Identify which cell holds the provided text, then report its (X, Y) central coordinate. 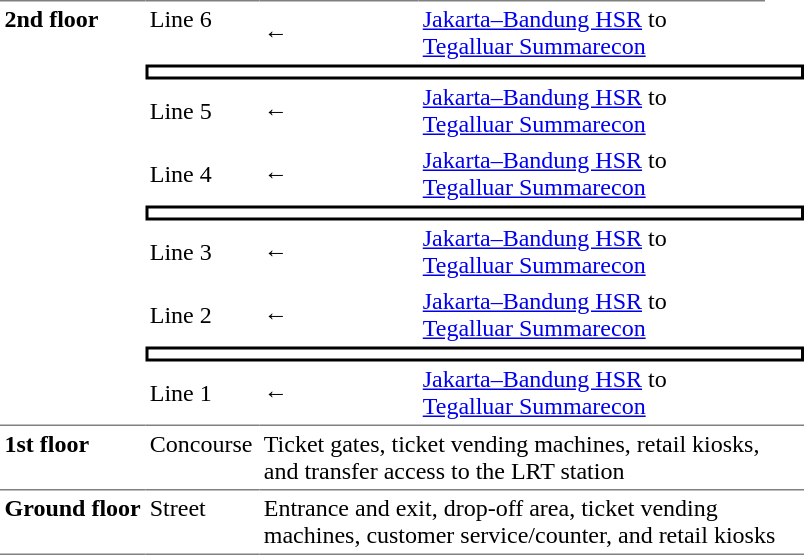
1st floor (72, 457)
Line 1 (202, 394)
Concourse (202, 457)
Line 2 (202, 316)
Line 4 (202, 174)
Line 3 (202, 252)
Ticket gates, ticket vending machines, retail kiosks, and transfer access to the LRT station (531, 457)
Entrance and exit, drop-off area, ticket vending machines, customer service/counter, and retail kiosks (531, 522)
2nd floor (72, 212)
Line 6 (202, 32)
Ground floor (72, 522)
Street (202, 522)
Line 5 (202, 112)
